Return (x, y) of the center of cell containing provided text 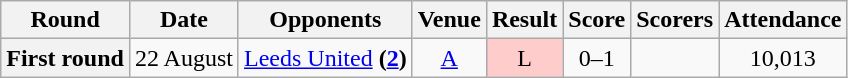
0–1 (597, 58)
Result (524, 20)
10,013 (783, 58)
Leeds United (2) (325, 58)
Venue (449, 20)
22 August (184, 58)
Attendance (783, 20)
First round (66, 58)
Date (184, 20)
Scorers (675, 20)
Opponents (325, 20)
Round (66, 20)
L (524, 58)
A (449, 58)
Score (597, 20)
